From the cell containing the given text, extract its center point as (x, y) coordinate. 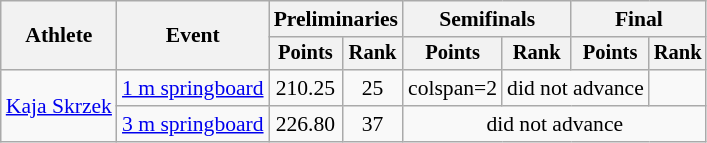
Kaja Skrzek (59, 106)
Final (638, 19)
3 m springboard (193, 124)
colspan=2 (452, 88)
Athlete (59, 36)
210.25 (306, 88)
37 (372, 124)
1 m springboard (193, 88)
25 (372, 88)
Semifinals (487, 19)
Preliminaries (336, 19)
226.80 (306, 124)
Event (193, 36)
